Identify which cell holds the provided text, then report its (x, y) central coordinate. 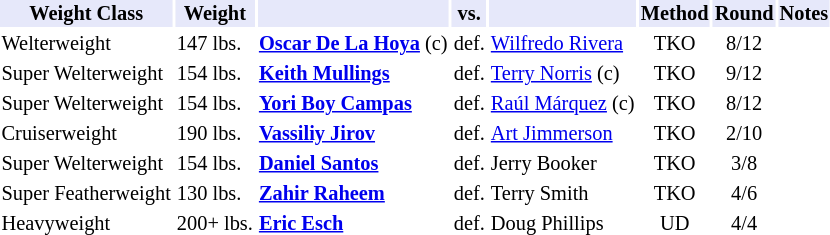
Weight Class (86, 14)
Notes (804, 14)
Oscar De La Hoya (c) (353, 44)
4/6 (744, 194)
190 lbs. (214, 134)
Yori Boy Campas (353, 104)
Welterweight (86, 44)
vs. (469, 14)
Jerry Booker (562, 164)
Round (744, 14)
2/10 (744, 134)
Weight (214, 14)
9/12 (744, 74)
Raúl Márquez (c) (562, 104)
Cruiserweight (86, 134)
Super Featherweight (86, 194)
Wilfredo Rivera (562, 44)
Method (674, 14)
Terry Smith (562, 194)
3/8 (744, 164)
Zahir Raheem (353, 194)
Keith Mullings (353, 74)
Terry Norris (c) (562, 74)
147 lbs. (214, 44)
Vassiliy Jirov (353, 134)
Daniel Santos (353, 164)
130 lbs. (214, 194)
Art Jimmerson (562, 134)
